Search for the cell housing the specified text and yield its (X, Y) center coordinate. 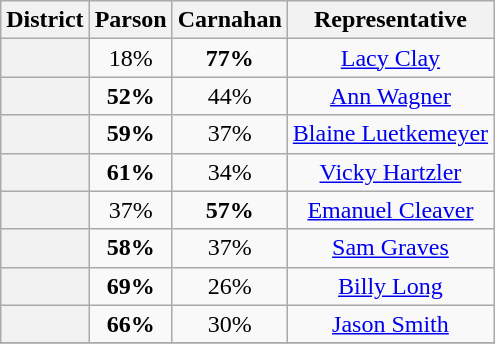
Ann Wagner (390, 96)
57% (230, 210)
59% (130, 134)
26% (230, 286)
34% (230, 172)
Lacy Clay (390, 58)
Parson (130, 20)
Sam Graves (390, 248)
44% (230, 96)
District (45, 20)
30% (230, 324)
69% (130, 286)
Blaine Luetkemeyer (390, 134)
61% (130, 172)
58% (130, 248)
18% (130, 58)
52% (130, 96)
Carnahan (230, 20)
66% (130, 324)
Emanuel Cleaver (390, 210)
Representative (390, 20)
Jason Smith (390, 324)
77% (230, 58)
Billy Long (390, 286)
Vicky Hartzler (390, 172)
